Detect which cell encompasses the target text, then output its [x, y] center coordinate. 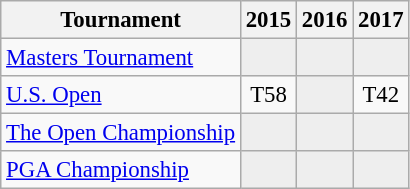
Masters Tournament [121, 58]
PGA Championship [121, 170]
Tournament [121, 20]
U.S. Open [121, 95]
2016 [325, 20]
T58 [268, 95]
2015 [268, 20]
The Open Championship [121, 133]
T42 [381, 95]
2017 [381, 20]
